Pinpoint the cell where the given text exists, returning its (x, y) midpoint coordinate. 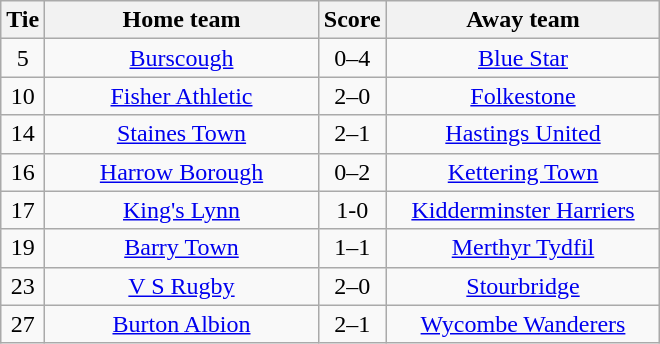
0–2 (352, 172)
Merthyr Tydfil (523, 248)
1-0 (352, 210)
16 (23, 172)
Kidderminster Harriers (523, 210)
14 (23, 134)
10 (23, 96)
19 (23, 248)
Home team (182, 20)
Away team (523, 20)
Harrow Borough (182, 172)
0–4 (352, 58)
Hastings United (523, 134)
27 (23, 324)
Tie (23, 20)
Folkestone (523, 96)
17 (23, 210)
Kettering Town (523, 172)
Fisher Athletic (182, 96)
King's Lynn (182, 210)
23 (23, 286)
Barry Town (182, 248)
Wycombe Wanderers (523, 324)
Blue Star (523, 58)
Score (352, 20)
Burton Albion (182, 324)
Burscough (182, 58)
5 (23, 58)
V S Rugby (182, 286)
Stourbridge (523, 286)
1–1 (352, 248)
Staines Town (182, 134)
